Find where the given text appears and provide that cell's center as (x, y) coordinate. 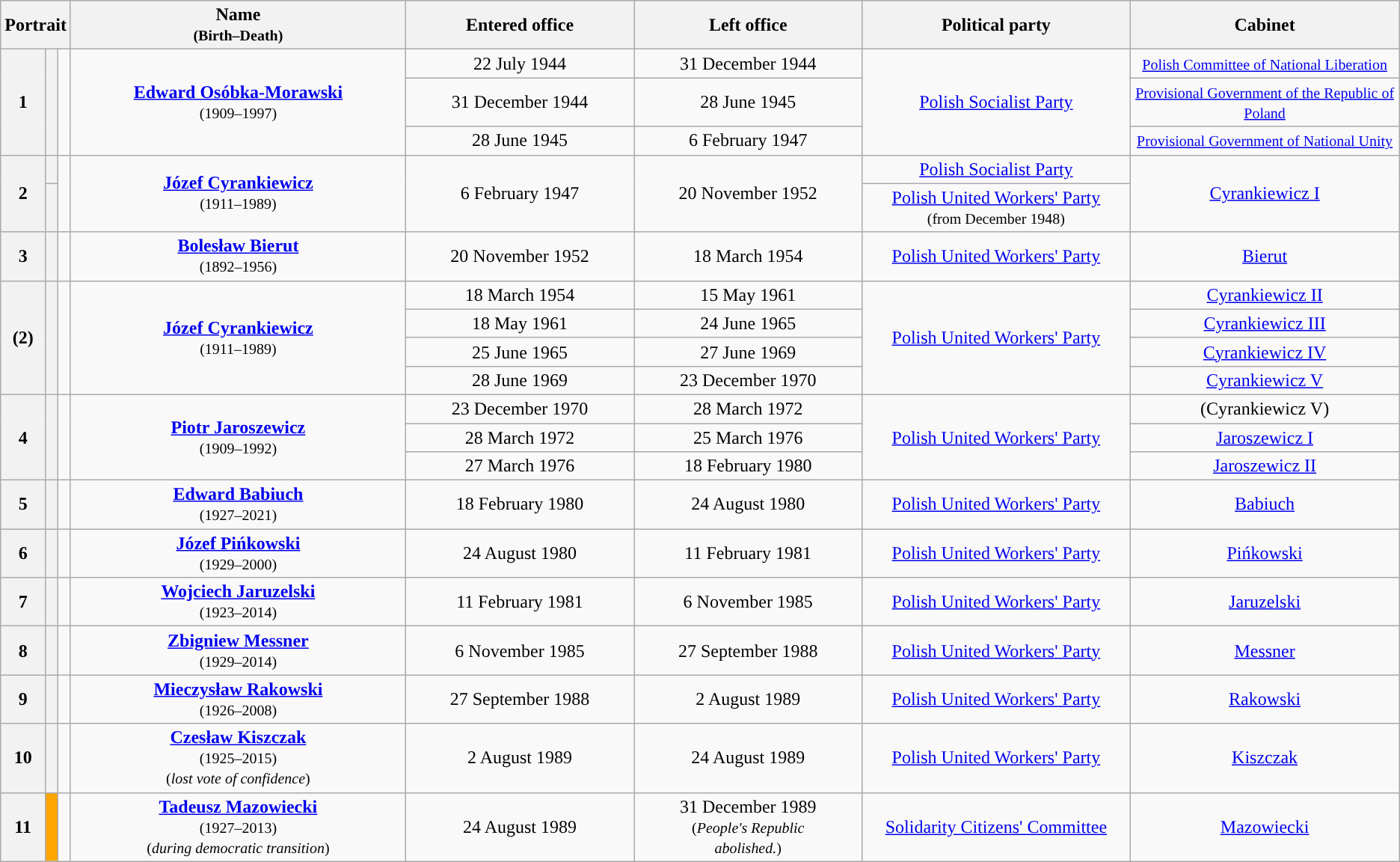
27 March 1976 (519, 466)
Edward Osóbka-Morawski(1909–1997) (238, 102)
Tadeusz Mazowiecki(1927–2013)(during democratic transition) (238, 827)
Cyrankiewicz I (1265, 193)
Polish United Workers' Party(from December 1948) (996, 208)
Pińkowski (1265, 554)
Messner (1265, 651)
10 (23, 758)
18 May 1961 (519, 323)
15 May 1961 (748, 295)
Cyrankiewicz IV (1265, 352)
Edward Babiuch(1927–2021) (238, 504)
Jaroszewicz II (1265, 466)
Piotr Jaroszewicz(1909–1992) (238, 437)
Jaruzelski (1265, 602)
22 July 1944 (519, 64)
2 (23, 193)
Name(Birth–Death) (238, 25)
31 December 1989(People's Republicabolished.) (748, 827)
11 (23, 827)
25 June 1965 (519, 352)
5 (23, 504)
Babiuch (1265, 504)
7 (23, 602)
Left office (748, 25)
24 June 1965 (748, 323)
Bierut (1265, 256)
Entered office (519, 25)
Polish Committee of National Liberation (1265, 64)
Czesław Kiszczak(1925–2015)(lost vote of confidence) (238, 758)
Mieczysław Rakowski(1926–2008) (238, 699)
(2) (23, 337)
1 (23, 102)
6 (23, 554)
Provisional Government of the Republic of Poland (1265, 102)
Bolesław Bierut(1892–1956) (238, 256)
Cabinet (1265, 25)
Cyrankiewicz V (1265, 380)
Cyrankiewicz III (1265, 323)
27 June 1969 (748, 352)
Zbigniew Messner(1929–2014) (238, 651)
Cyrankiewicz II (1265, 295)
Wojciech Jaruzelski(1923–2014) (238, 602)
Kiszczak (1265, 758)
9 (23, 699)
Solidarity Citizens' Committee (996, 827)
Józef Pińkowski(1929–2000) (238, 554)
Mazowiecki (1265, 827)
8 (23, 651)
Portrait (36, 25)
3 (23, 256)
Jaroszewicz I (1265, 438)
(Cyrankiewicz V) (1265, 409)
Provisional Government of National Unity (1265, 141)
25 March 1976 (748, 438)
Political party (996, 25)
Rakowski (1265, 699)
4 (23, 437)
28 June 1969 (519, 380)
